Capture the cell that displays the provided text and extract its [X, Y] central coordinate. 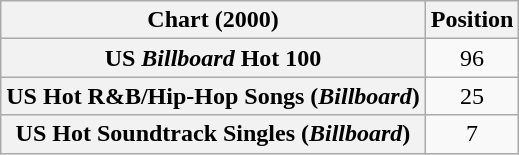
US Billboard Hot 100 [213, 58]
Chart (2000) [213, 20]
Position [472, 20]
US Hot Soundtrack Singles (Billboard) [213, 134]
US Hot R&B/Hip-Hop Songs (Billboard) [213, 96]
7 [472, 134]
25 [472, 96]
96 [472, 58]
